Capture the cell that displays the provided text and extract its (X, Y) central coordinate. 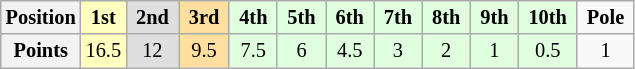
8th (446, 17)
10th (547, 17)
16.5 (104, 51)
7th (398, 17)
0.5 (547, 51)
7.5 (253, 51)
9th (494, 17)
3rd (204, 17)
3 (398, 51)
Position (41, 17)
4.5 (350, 51)
2 (446, 51)
Pole (606, 17)
9.5 (204, 51)
6 (301, 51)
2nd (152, 17)
4th (253, 17)
12 (152, 51)
5th (301, 17)
1st (104, 17)
Points (41, 51)
6th (350, 17)
